Return (X, Y) of the center of cell containing provided text 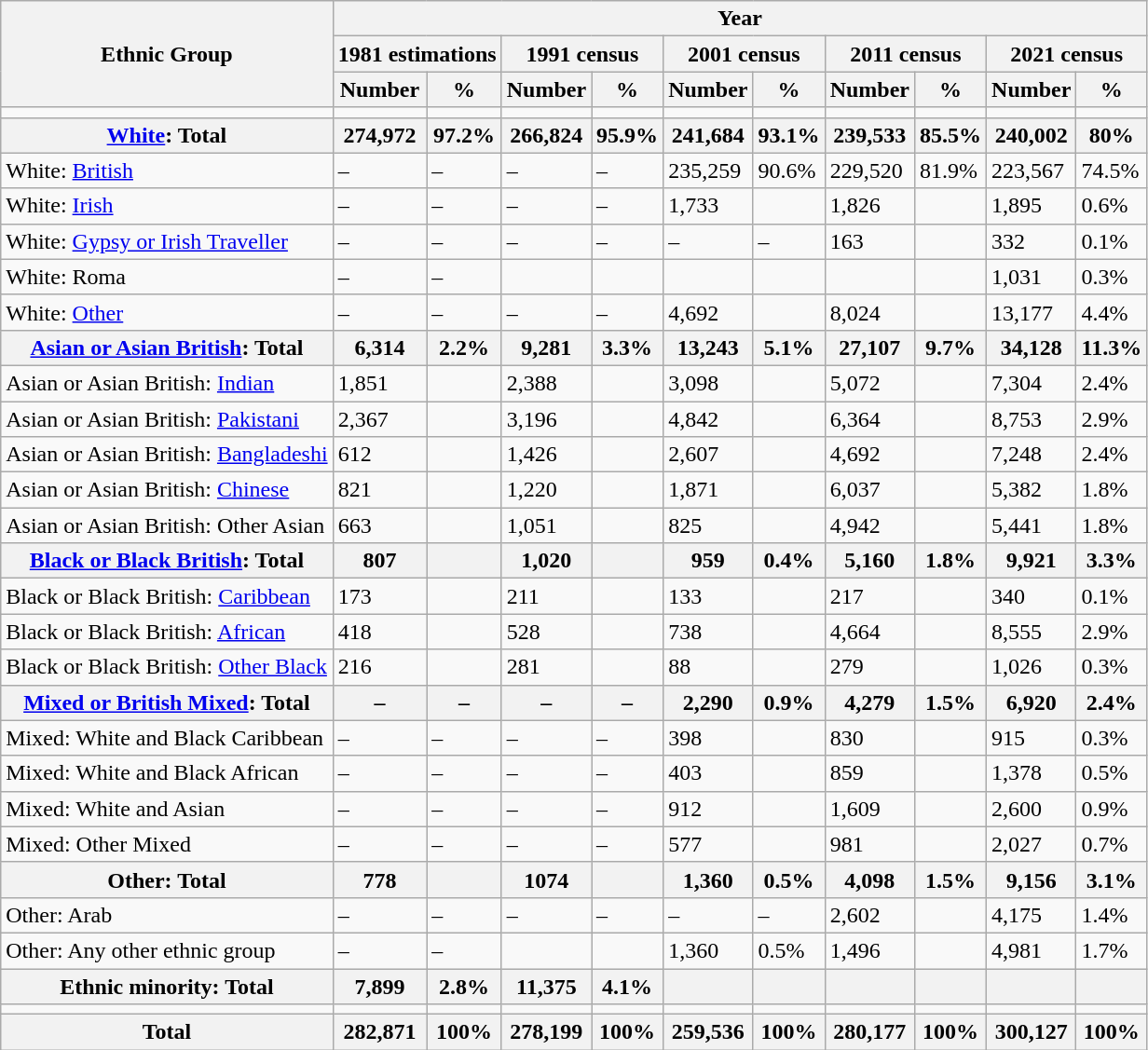
959 (708, 561)
27,107 (869, 348)
418 (380, 632)
1,496 (869, 950)
81.9% (950, 170)
5.1% (788, 348)
133 (708, 596)
340 (1032, 596)
80% (1112, 135)
3.1% (1112, 880)
2001 census (744, 54)
White: British (167, 170)
Year (740, 19)
912 (708, 809)
Total (167, 1032)
1.4% (1112, 915)
Other: Arab (167, 915)
2,027 (1032, 844)
97.2% (464, 135)
34,128 (1032, 348)
4.4% (1112, 312)
2021 census (1067, 54)
403 (708, 773)
216 (380, 667)
280,177 (869, 1032)
239,533 (869, 135)
5,441 (1032, 525)
4,842 (708, 418)
738 (708, 632)
Asian or Asian British: Indian (167, 383)
5,160 (869, 561)
2.8% (464, 987)
7,899 (380, 987)
1,609 (869, 809)
211 (546, 596)
1,895 (1032, 206)
85.5% (950, 135)
2,607 (708, 455)
Mixed: White and Black African (167, 773)
74.5% (1112, 170)
663 (380, 525)
7,248 (1032, 455)
8,753 (1032, 418)
282,871 (380, 1032)
281 (546, 667)
Asian or Asian British: Pakistani (167, 418)
11.3% (1112, 348)
825 (708, 525)
240,002 (1032, 135)
235,259 (708, 170)
278,199 (546, 1032)
6,037 (869, 490)
1,871 (708, 490)
274,972 (380, 135)
Black or Black British: Total (167, 561)
1,733 (708, 206)
Other: Total (167, 880)
13,177 (1032, 312)
1.7% (1112, 950)
Black or Black British: Other Black (167, 667)
830 (869, 738)
9,921 (1032, 561)
6,314 (380, 348)
4,098 (869, 880)
229,520 (869, 170)
Asian or Asian British: Chinese (167, 490)
8,555 (1032, 632)
6,920 (1032, 702)
2,600 (1032, 809)
821 (380, 490)
0.4% (788, 561)
4,664 (869, 632)
3,196 (546, 418)
577 (708, 844)
8,024 (869, 312)
4,279 (869, 702)
0.6% (1112, 206)
778 (380, 880)
Asian or Asian British: Total (167, 348)
859 (869, 773)
528 (546, 632)
2,388 (546, 383)
3,098 (708, 383)
Black or Black British: African (167, 632)
217 (869, 596)
Mixed: White and Black Caribbean (167, 738)
1,051 (546, 525)
266,824 (546, 135)
2.2% (464, 348)
2,367 (380, 418)
Asian or Asian British: Other Asian (167, 525)
259,536 (708, 1032)
1,851 (380, 383)
6,364 (869, 418)
White: Total (167, 135)
241,684 (708, 135)
13,243 (708, 348)
2,602 (869, 915)
5,072 (869, 383)
Ethnic Group (167, 54)
173 (380, 596)
915 (1032, 738)
223,567 (1032, 170)
1,026 (1032, 667)
0.7% (1112, 844)
White: Other (167, 312)
1,826 (869, 206)
9.7% (950, 348)
163 (869, 241)
Mixed: White and Asian (167, 809)
807 (380, 561)
90.6% (788, 170)
Other: Any other ethnic group (167, 950)
2,290 (708, 702)
White: Irish (167, 206)
1991 census (581, 54)
981 (869, 844)
332 (1032, 241)
Asian or Asian British: Bangladeshi (167, 455)
5,382 (1032, 490)
398 (708, 738)
4.1% (628, 987)
1074 (546, 880)
11,375 (546, 987)
1,220 (546, 490)
612 (380, 455)
95.9% (628, 135)
4,981 (1032, 950)
7,304 (1032, 383)
Ethnic minority: Total (167, 987)
White: Gypsy or Irish Traveller (167, 241)
White: Roma (167, 277)
93.1% (788, 135)
Mixed: Other Mixed (167, 844)
4,942 (869, 525)
9,281 (546, 348)
2011 census (906, 54)
1,426 (546, 455)
9,156 (1032, 880)
Mixed or British Mixed: Total (167, 702)
1,020 (546, 561)
1,378 (1032, 773)
1,031 (1032, 277)
4,175 (1032, 915)
1981 estimations (417, 54)
Black or Black British: Caribbean (167, 596)
279 (869, 667)
300,127 (1032, 1032)
88 (708, 667)
